From the cell containing the given text, extract its center point as [X, Y] coordinate. 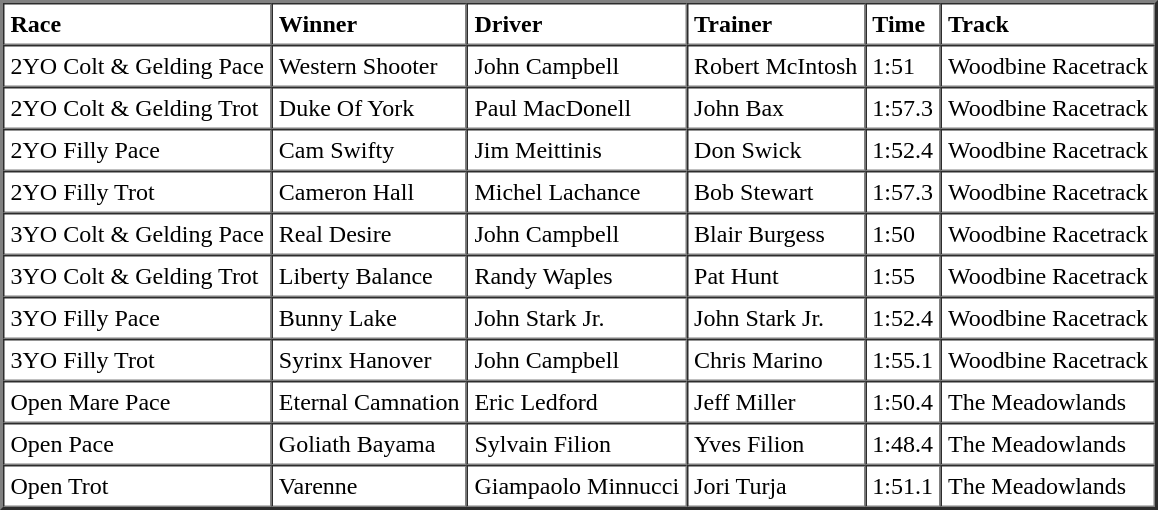
Varenne [369, 486]
2YO Filly Pace [137, 150]
3YO Colt & Gelding Trot [137, 276]
Sylvain Filion [577, 444]
Blair Burgess [776, 234]
1:50 [903, 234]
2YO Colt & Gelding Pace [137, 66]
Cameron Hall [369, 192]
Cam Swifty [369, 150]
Jeff Miller [776, 402]
Jim Meittinis [577, 150]
1:55.1 [903, 360]
Eternal Camnation [369, 402]
Eric Ledford [577, 402]
John Bax [776, 108]
1:51 [903, 66]
1:50.4 [903, 402]
Open Trot [137, 486]
Pat Hunt [776, 276]
Bob Stewart [776, 192]
Driver [577, 24]
Western Shooter [369, 66]
1:55 [903, 276]
Don Swick [776, 150]
Giampaolo Minnucci [577, 486]
Duke Of York [369, 108]
Bunny Lake [369, 318]
3YO Filly Trot [137, 360]
Robert McIntosh [776, 66]
Open Pace [137, 444]
3YO Colt & Gelding Pace [137, 234]
Open Mare Pace [137, 402]
Jori Turja [776, 486]
Track [1048, 24]
Syrinx Hanover [369, 360]
Michel Lachance [577, 192]
Time [903, 24]
Liberty Balance [369, 276]
Paul MacDonell [577, 108]
Race [137, 24]
2YO Colt & Gelding Trot [137, 108]
1:51.1 [903, 486]
Chris Marino [776, 360]
Trainer [776, 24]
Goliath Bayama [369, 444]
3YO Filly Pace [137, 318]
1:48.4 [903, 444]
Randy Waples [577, 276]
Winner [369, 24]
2YO Filly Trot [137, 192]
Real Desire [369, 234]
Yves Filion [776, 444]
